Find where the given text appears and provide that cell's center as (x, y) coordinate. 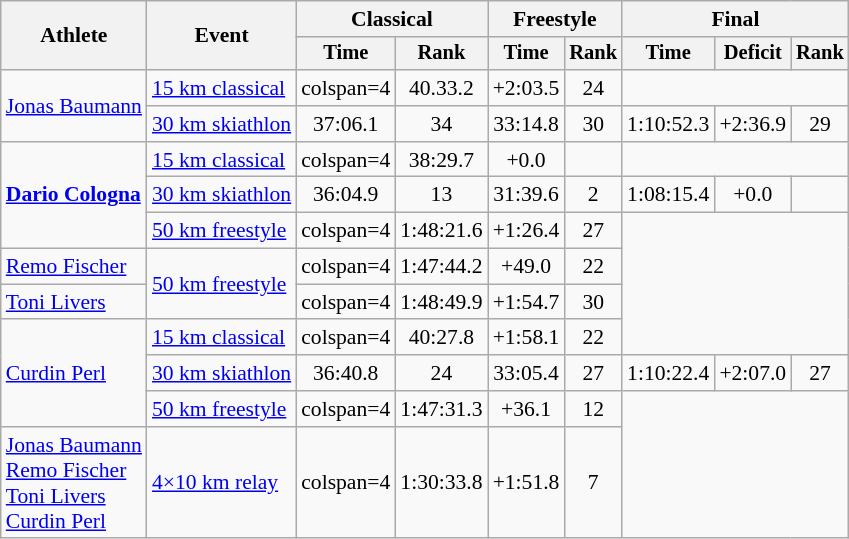
40:27.8 (441, 338)
33:05.4 (526, 373)
Freestyle (555, 19)
Remo Fischer (74, 267)
7 (593, 483)
1:47:44.2 (441, 267)
1:30:33.8 (441, 483)
4×10 km relay (222, 483)
12 (593, 409)
40.33.2 (441, 88)
31:39.6 (526, 195)
+36.1 (526, 409)
Athlete (74, 36)
1:47:31.3 (441, 409)
+1:58.1 (526, 338)
Final (736, 19)
38:29.7 (441, 160)
+1:51.8 (526, 483)
1:48:21.6 (441, 231)
Dario Cologna (74, 196)
Curdin Perl (74, 374)
1:10:22.4 (668, 373)
34 (441, 124)
1:10:52.3 (668, 124)
+1:26.4 (526, 231)
37:06.1 (346, 124)
Event (222, 36)
33:14.8 (526, 124)
1:48:49.9 (441, 302)
2 (593, 195)
13 (441, 195)
+2:03.5 (526, 88)
Jonas Baumann (74, 106)
+49.0 (526, 267)
+1:54.7 (526, 302)
36:04.9 (346, 195)
Classical (392, 19)
36:40.8 (346, 373)
1:08:15.4 (668, 195)
29 (820, 124)
Deficit (752, 54)
Jonas BaumannRemo FischerToni LiversCurdin Perl (74, 483)
+2:36.9 (752, 124)
+2:07.0 (752, 373)
Toni Livers (74, 302)
